Scan for the cell matching the given text and deliver its [X, Y] coordinate at center. 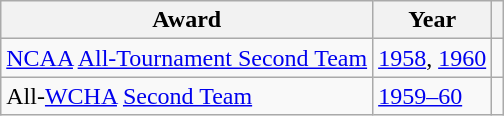
All-WCHA Second Team [187, 96]
1958, 1960 [432, 58]
Award [187, 20]
Year [432, 20]
1959–60 [432, 96]
NCAA All-Tournament Second Team [187, 58]
